Detect which cell encompasses the target text, then output its [X, Y] center coordinate. 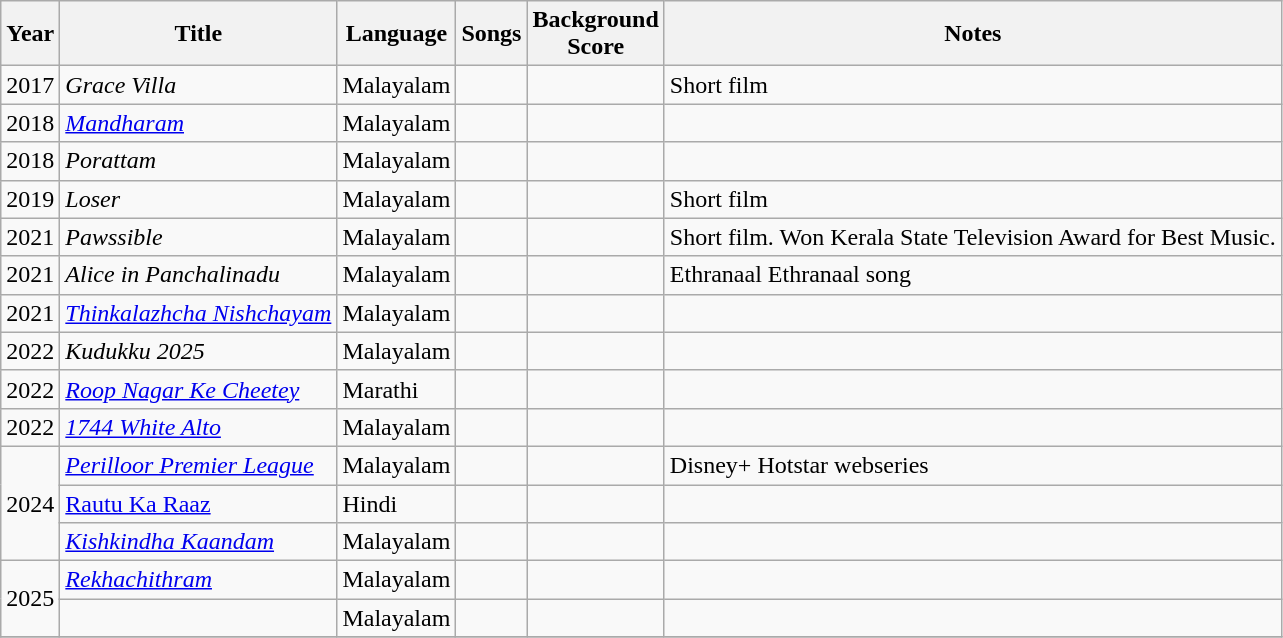
Rekhachithram [198, 580]
2024 [30, 503]
Notes [972, 34]
Short film. Won Kerala State Television Award for Best Music. [972, 237]
Hindi [396, 503]
Mandharam [198, 123]
2017 [30, 85]
2019 [30, 199]
Alice in Panchalinadu [198, 275]
Pawssible [198, 237]
Thinkalazhcha Nishchayam [198, 313]
Rautu Ka Raaz [198, 503]
Title [198, 34]
Marathi [396, 389]
Songs [492, 34]
Porattam [198, 161]
1744 White Alto [198, 427]
Ethranaal Ethranaal song [972, 275]
Roop Nagar Ke Cheetey [198, 389]
Perilloor Premier League [198, 465]
Language [396, 34]
Loser [198, 199]
Disney+ Hotstar webseries [972, 465]
Grace Villa [198, 85]
Kudukku 2025 [198, 351]
Kishkindha Kaandam [198, 542]
2025 [30, 599]
BackgroundScore [596, 34]
Year [30, 34]
